Output the [x, y] coordinate of the center of the cell containing the given text.  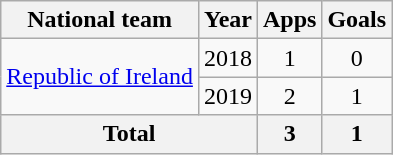
2018 [228, 58]
Goals [357, 20]
2019 [228, 96]
National team [100, 20]
Republic of Ireland [100, 77]
2 [289, 96]
3 [289, 134]
0 [357, 58]
Apps [289, 20]
Year [228, 20]
Total [130, 134]
